Capture the cell that displays the provided text and extract its (X, Y) central coordinate. 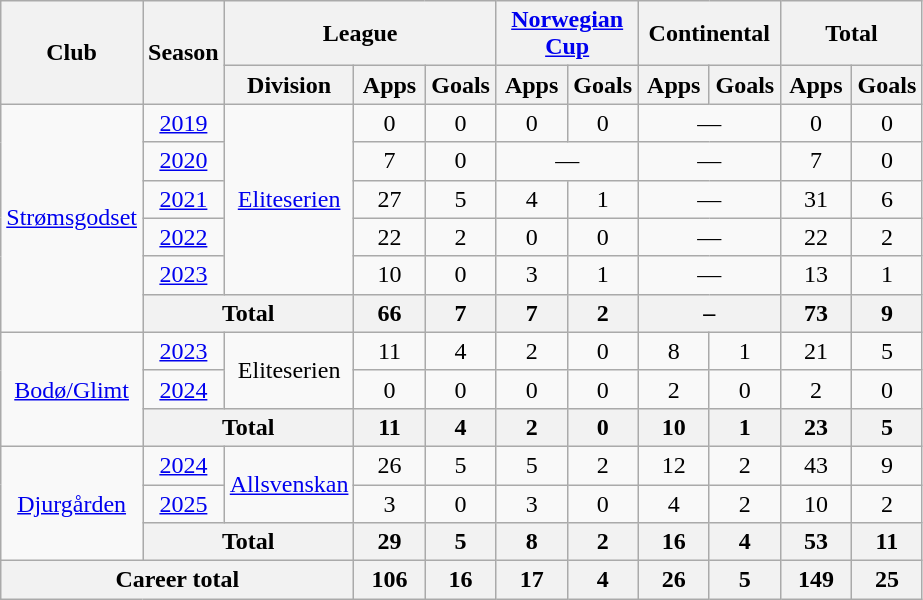
13 (816, 275)
2021 (183, 199)
Strømsgodset (72, 218)
2019 (183, 123)
149 (816, 580)
Division (289, 85)
Career total (178, 580)
73 (816, 313)
21 (816, 351)
17 (532, 580)
106 (390, 580)
– (709, 313)
Bodø/Glimt (72, 389)
Season (183, 52)
Allsvenskan (289, 484)
2022 (183, 237)
Club (72, 52)
27 (390, 199)
43 (816, 465)
League (360, 34)
Djurgården (72, 503)
23 (816, 427)
31 (816, 199)
12 (674, 465)
Continental (709, 34)
6 (886, 199)
25 (886, 580)
2025 (183, 503)
2020 (183, 161)
Norwegian Cup (567, 34)
53 (816, 542)
66 (390, 313)
29 (390, 542)
